For the text-containing cell, return its midpoint in (X, Y) coordinate format. 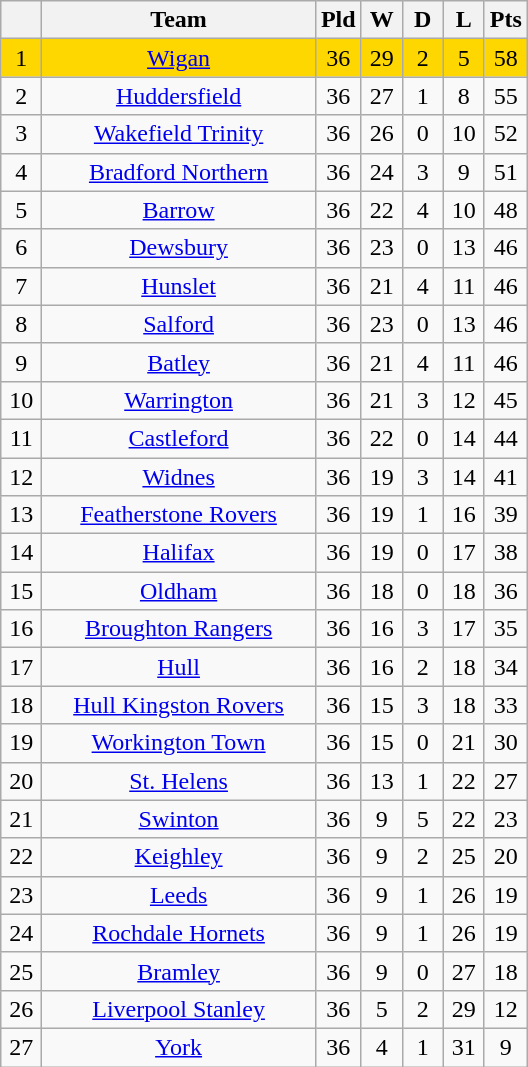
7 (22, 286)
Oldham (179, 591)
38 (506, 553)
Warrington (179, 400)
L (464, 20)
Featherstone Rovers (179, 515)
St. Helens (179, 781)
34 (506, 667)
Barrow (179, 210)
Swinton (179, 819)
W (382, 20)
52 (506, 134)
51 (506, 172)
55 (506, 96)
31 (464, 1047)
Bramley (179, 971)
Castleford (179, 438)
Hull Kingston Rovers (179, 705)
Hunslet (179, 286)
Leeds (179, 895)
30 (506, 743)
35 (506, 629)
Wigan (179, 58)
Team (179, 20)
6 (22, 248)
Workington Town (179, 743)
Dewsbury (179, 248)
D (422, 20)
Wakefield Trinity (179, 134)
Hull (179, 667)
Bradford Northern (179, 172)
44 (506, 438)
Keighley (179, 857)
Salford (179, 324)
Widnes (179, 477)
41 (506, 477)
48 (506, 210)
Broughton Rangers (179, 629)
33 (506, 705)
Pts (506, 20)
58 (506, 58)
Liverpool Stanley (179, 1009)
Halifax (179, 553)
Batley (179, 362)
45 (506, 400)
Pld (338, 20)
Huddersfield (179, 96)
39 (506, 515)
York (179, 1047)
Rochdale Hornets (179, 933)
